Scan for the cell matching the given text and deliver its [X, Y] coordinate at center. 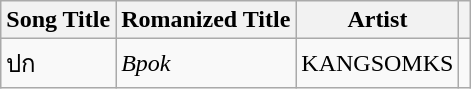
Bpok [206, 64]
Romanized Title [206, 20]
Artist [378, 20]
KANGSOMKS [378, 64]
ปก [58, 64]
Song Title [58, 20]
